From the cell containing the given text, extract its center point as (X, Y) coordinate. 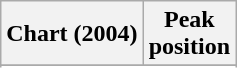
Chart (2004) (72, 34)
Peak position (189, 34)
